For the text-containing cell, return its midpoint in (x, y) coordinate format. 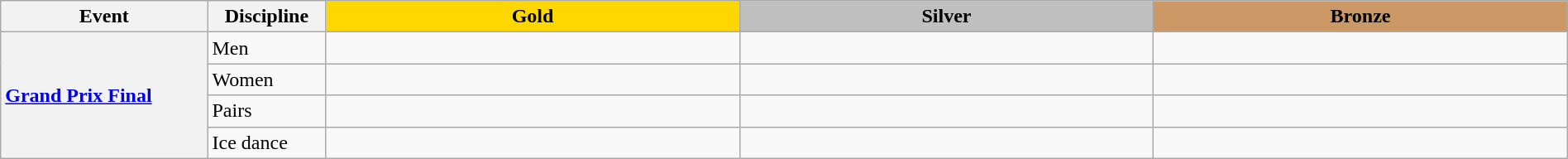
Pairs (266, 111)
Men (266, 48)
Gold (533, 17)
Women (266, 79)
Discipline (266, 17)
Ice dance (266, 142)
Bronze (1360, 17)
Silver (946, 17)
Grand Prix Final (104, 95)
Event (104, 17)
